Return the (X, Y) coordinate for the center point of the cell that contains the specified text.  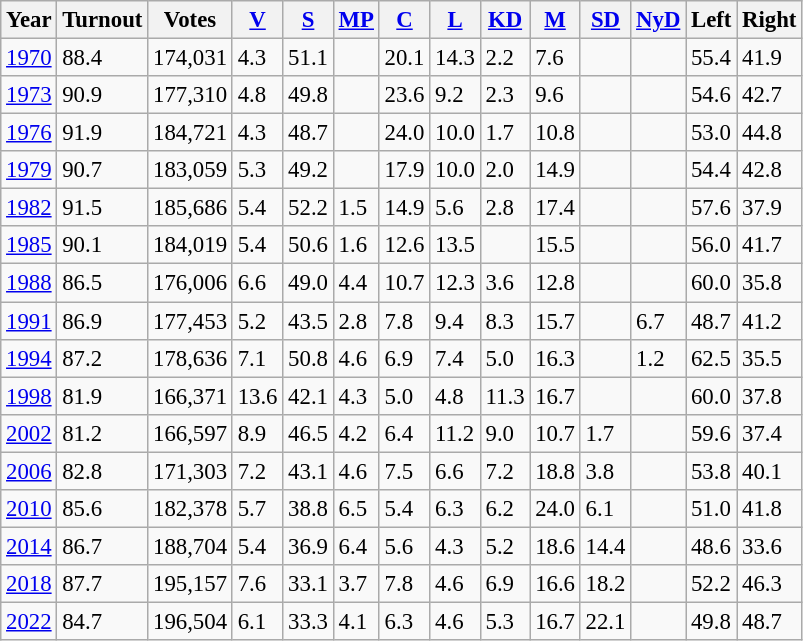
S (308, 20)
2014 (29, 546)
2022 (29, 621)
38.8 (308, 509)
37.8 (770, 396)
4.1 (356, 621)
L (455, 20)
14.4 (605, 546)
18.6 (555, 546)
Turnout (102, 20)
1.6 (356, 245)
2010 (29, 509)
85.6 (102, 509)
174,031 (190, 58)
6.2 (505, 509)
18.8 (555, 471)
Right (770, 20)
2006 (29, 471)
1994 (29, 358)
2.2 (505, 58)
91.9 (102, 133)
195,157 (190, 584)
176,006 (190, 283)
7.4 (455, 358)
1973 (29, 95)
82.8 (102, 471)
43.5 (308, 321)
90.9 (102, 95)
3.7 (356, 584)
56.0 (712, 245)
6.5 (356, 509)
57.6 (712, 208)
M (555, 20)
42.7 (770, 95)
7.1 (257, 358)
2.3 (505, 95)
12.3 (455, 283)
48.6 (712, 546)
44.8 (770, 133)
7.5 (404, 471)
1998 (29, 396)
NyD (658, 20)
81.9 (102, 396)
87.7 (102, 584)
86.5 (102, 283)
182,378 (190, 509)
84.7 (102, 621)
35.5 (770, 358)
1970 (29, 58)
46.5 (308, 433)
8.9 (257, 433)
51.1 (308, 58)
5.7 (257, 509)
36.9 (308, 546)
17.4 (555, 208)
178,636 (190, 358)
Left (712, 20)
2002 (29, 433)
Votes (190, 20)
KD (505, 20)
54.6 (712, 95)
18.2 (605, 584)
41.8 (770, 509)
10.8 (555, 133)
4.2 (356, 433)
22.1 (605, 621)
51.0 (712, 509)
23.6 (404, 95)
SD (605, 20)
41.9 (770, 58)
16.3 (555, 358)
9.4 (455, 321)
41.7 (770, 245)
188,704 (190, 546)
11.2 (455, 433)
42.8 (770, 170)
33.1 (308, 584)
55.4 (712, 58)
184,019 (190, 245)
6.7 (658, 321)
86.9 (102, 321)
49.2 (308, 170)
4.4 (356, 283)
33.3 (308, 621)
3.6 (505, 283)
53.8 (712, 471)
1982 (29, 208)
196,504 (190, 621)
177,453 (190, 321)
177,310 (190, 95)
1.5 (356, 208)
166,371 (190, 396)
1976 (29, 133)
1979 (29, 170)
9.6 (555, 95)
9.2 (455, 95)
2.0 (505, 170)
37.9 (770, 208)
46.3 (770, 584)
87.2 (102, 358)
3.8 (605, 471)
81.2 (102, 433)
54.4 (712, 170)
53.0 (712, 133)
1.2 (658, 358)
13.6 (257, 396)
2018 (29, 584)
Year (29, 20)
50.6 (308, 245)
16.6 (555, 584)
12.6 (404, 245)
11.3 (505, 396)
V (257, 20)
183,059 (190, 170)
12.8 (555, 283)
42.1 (308, 396)
90.1 (102, 245)
20.1 (404, 58)
59.6 (712, 433)
33.6 (770, 546)
C (404, 20)
35.8 (770, 283)
88.4 (102, 58)
15.7 (555, 321)
37.4 (770, 433)
14.3 (455, 58)
41.2 (770, 321)
185,686 (190, 208)
43.1 (308, 471)
17.9 (404, 170)
15.5 (555, 245)
166,597 (190, 433)
50.8 (308, 358)
49.0 (308, 283)
8.3 (505, 321)
62.5 (712, 358)
90.7 (102, 170)
91.5 (102, 208)
86.7 (102, 546)
40.1 (770, 471)
184,721 (190, 133)
1988 (29, 283)
171,303 (190, 471)
9.0 (505, 433)
1991 (29, 321)
1985 (29, 245)
13.5 (455, 245)
MP (356, 20)
